For the text-containing cell, return its midpoint in (X, Y) coordinate format. 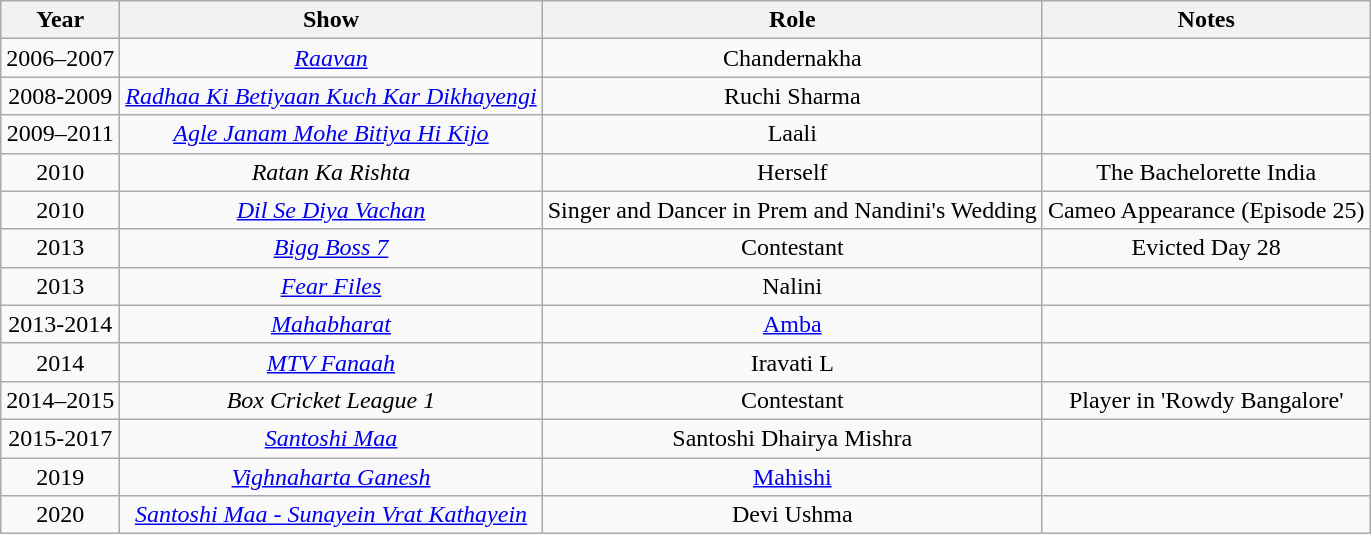
Year (60, 20)
Amba (792, 324)
The Bachelorette India (1206, 172)
2020 (60, 515)
Radhaa Ki Betiyaan Kuch Kar Dikhayengi (331, 96)
Bigg Boss 7 (331, 248)
Fear Files (331, 286)
2019 (60, 477)
2009–2011 (60, 134)
Mahishi (792, 477)
Box Cricket League 1 (331, 400)
Notes (1206, 20)
Raavan (331, 58)
Vighnaharta Ganesh (331, 477)
Iravati L (792, 362)
2014 (60, 362)
2014–2015 (60, 400)
Laali (792, 134)
Show (331, 20)
Cameo Appearance (Episode 25) (1206, 210)
Santoshi Maa (331, 438)
Role (792, 20)
Santoshi Maa - Sunayein Vrat Kathayein (331, 515)
Singer and Dancer in Prem and Nandini's Wedding (792, 210)
2008-2009 (60, 96)
Santoshi Dhairya Mishra (792, 438)
2013-2014 (60, 324)
MTV Fanaah (331, 362)
Agle Janam Mohe Bitiya Hi Kijo (331, 134)
2015-2017 (60, 438)
Nalini (792, 286)
Chandernakha (792, 58)
Herself (792, 172)
Evicted Day 28 (1206, 248)
Dil Se Diya Vachan (331, 210)
Mahabharat (331, 324)
Devi Ushma (792, 515)
Player in 'Rowdy Bangalore' (1206, 400)
Ruchi Sharma (792, 96)
2006–2007 (60, 58)
Ratan Ka Rishta (331, 172)
